Output the [X, Y] coordinate of the center of the cell containing the given text.  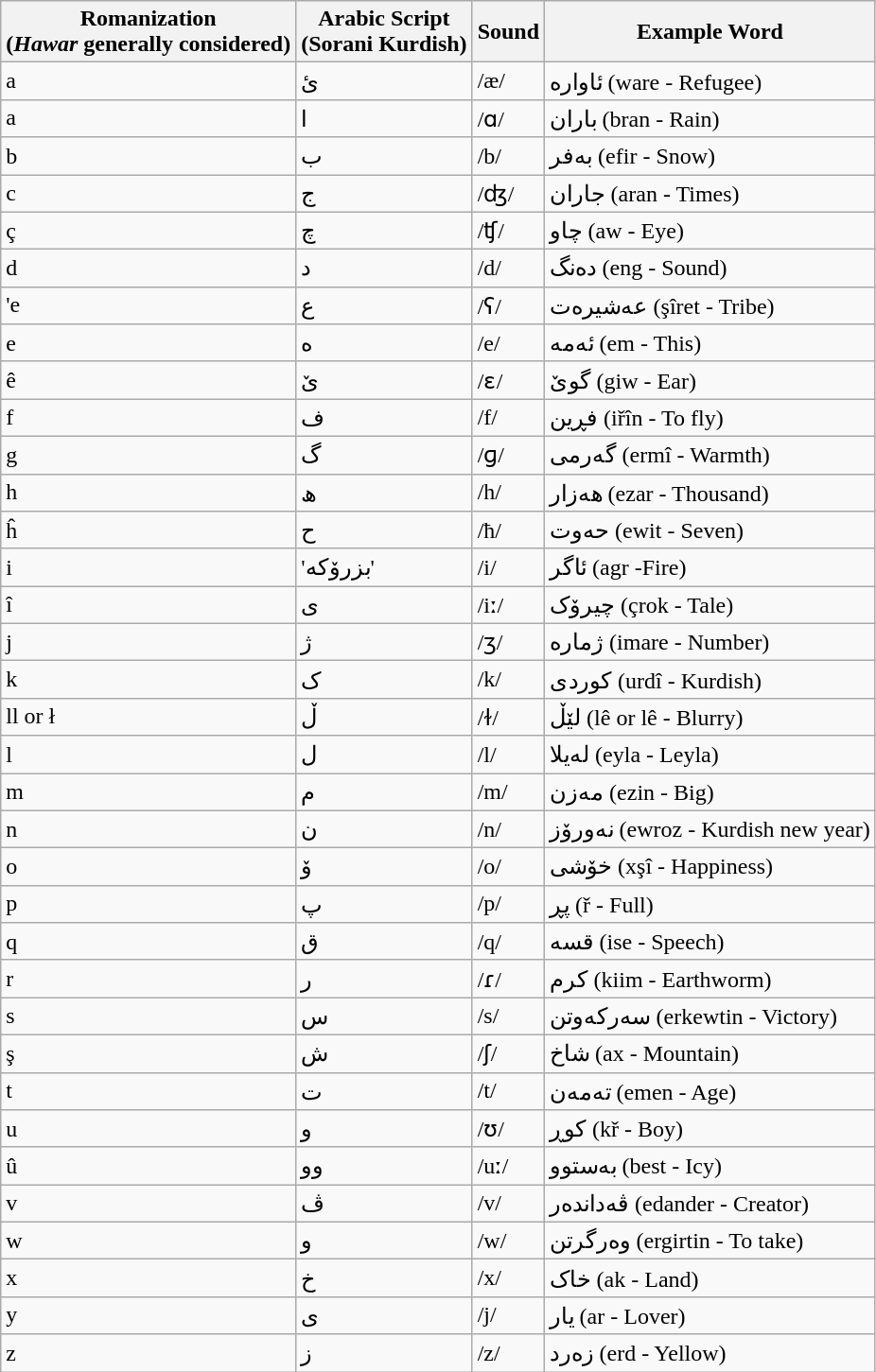
ح [384, 530]
گەرمی (ermî - Warmth) [710, 455]
جاران (aran - Times) [710, 193]
/i/ [508, 567]
/v/ [508, 1204]
y [149, 1315]
قسە (ise - Speech) [710, 942]
/ʃ/ [508, 1053]
p [149, 904]
ĥ [149, 530]
Romanization(Hawar generally considered) [149, 32]
'بزرۆکە' [384, 567]
z [149, 1353]
ت [384, 1091]
باران (bran - Rain) [710, 118]
ھەزار (ezar - Thousand) [710, 493]
i [149, 567]
/w/ [508, 1241]
/h/ [508, 493]
ژ [384, 642]
ل [384, 755]
/ʤ/ [508, 193]
شاخ (ax - Mountain) [710, 1053]
/s/ [508, 1016]
/iː/ [508, 605]
م [384, 792]
/b/ [508, 156]
فڕین (iřîn - To fly) [710, 418]
q [149, 942]
/æ/ [508, 81]
مەزن (ezin - Big) [710, 792]
ن [384, 829]
ژمارە (imare - Number) [710, 642]
ێ [384, 380]
چاو (aw - Eye) [710, 231]
ع [384, 305]
خاک (ak - Land) [710, 1278]
/ɫ/ [508, 717]
کوڕ (kř - Boy) [710, 1129]
ڤەداندەر (edander - Creator) [710, 1204]
ج [384, 193]
n [149, 829]
نەورۆز (ewroz - Kurdish new year) [710, 829]
چیرۆک (çrok - Tale) [710, 605]
u [149, 1129]
ش [384, 1053]
e [149, 343]
g [149, 455]
Arabic Script(Sorani Kurdish) [384, 32]
Example Word [710, 32]
/ʧ/ [508, 231]
/o/ [508, 867]
/ɡ/ [508, 455]
خۆشی (xşî - Happiness) [710, 867]
سەرکەوتن (erkewtin - Victory) [710, 1016]
وەرگرتن (ergirtin - To take) [710, 1241]
/n/ [508, 829]
/ʊ/ [508, 1129]
/uː/ [508, 1166]
/l/ [508, 755]
t [149, 1091]
/ʕ/ [508, 305]
/f/ [508, 418]
س [384, 1016]
ف [384, 418]
f [149, 418]
/ɾ/ [508, 979]
زەرد (erd - Yellow) [710, 1353]
ئەمە (em - This) [710, 343]
ە [384, 343]
بەستوو (best - Icy) [710, 1166]
کرم (kiim - Earthworm) [710, 979]
x [149, 1278]
تەمەن (emen - Age) [710, 1091]
d [149, 269]
ڵ [384, 717]
ç [149, 231]
یار (ar - Lover) [710, 1315]
o [149, 867]
/z/ [508, 1353]
/q/ [508, 942]
c [149, 193]
r [149, 979]
h [149, 493]
گوێ (giw - Ear) [710, 380]
/p/ [508, 904]
/ɑ/ [508, 118]
ll or ł [149, 717]
m [149, 792]
ş [149, 1053]
دەنگ (eng - Sound) [710, 269]
'e [149, 305]
j [149, 642]
v [149, 1204]
بەفر (efir - Snow) [710, 156]
b [149, 156]
گ [384, 455]
پڕ (ř - Full) [710, 904]
w [149, 1241]
ز [384, 1353]
/m/ [508, 792]
ا [384, 118]
Sound [508, 32]
/e/ [508, 343]
ئاوارە (ware - Refugee) [710, 81]
ق [384, 942]
وو [384, 1166]
لەیلا (eyla - Leyla) [710, 755]
/t/ [508, 1091]
عەشیرەت (şîret - Tribe) [710, 305]
ê [149, 380]
/k/ [508, 680]
ک [384, 680]
ئاگر (agr -Fire) [710, 567]
/ħ/ [508, 530]
û [149, 1166]
/x/ [508, 1278]
حەوت (ewit - Seven) [710, 530]
ۆ [384, 867]
/j/ [508, 1315]
د [384, 269]
s [149, 1016]
چ [384, 231]
ر [384, 979]
کوردی (urdî - Kurdish) [710, 680]
/ɛ/ [508, 380]
ڤ [384, 1204]
/d/ [508, 269]
پ [384, 904]
ب [384, 156]
لێڵ (lê or lê - Blurry) [710, 717]
ھ [384, 493]
/ʒ/ [508, 642]
خ [384, 1278]
l [149, 755]
k [149, 680]
ئ [384, 81]
î [149, 605]
